Capture the cell that displays the provided text and extract its [X, Y] central coordinate. 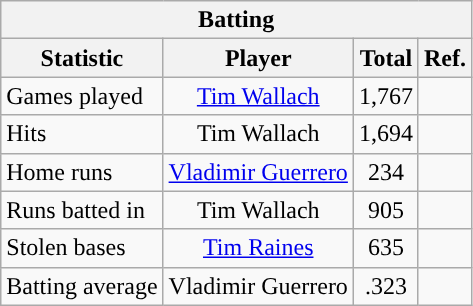
Total [386, 58]
Games played [82, 96]
Home runs [82, 172]
.323 [386, 286]
635 [386, 248]
Player [258, 58]
1,694 [386, 134]
Runs batted in [82, 210]
Statistic [82, 58]
1,767 [386, 96]
905 [386, 210]
Stolen bases [82, 248]
Batting [236, 20]
Batting average [82, 286]
Tim Raines [258, 248]
Ref. [444, 58]
Hits [82, 134]
234 [386, 172]
